Detect which cell encompasses the target text, then output its [X, Y] center coordinate. 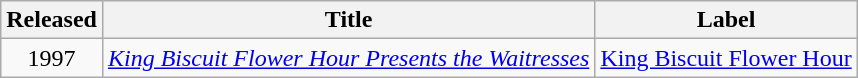
Title [348, 20]
King Biscuit Flower Hour Presents the Waitresses [348, 58]
1997 [52, 58]
King Biscuit Flower Hour [726, 58]
Released [52, 20]
Label [726, 20]
